Determine the [X, Y] coordinate at the center of the cell enclosing the given text.  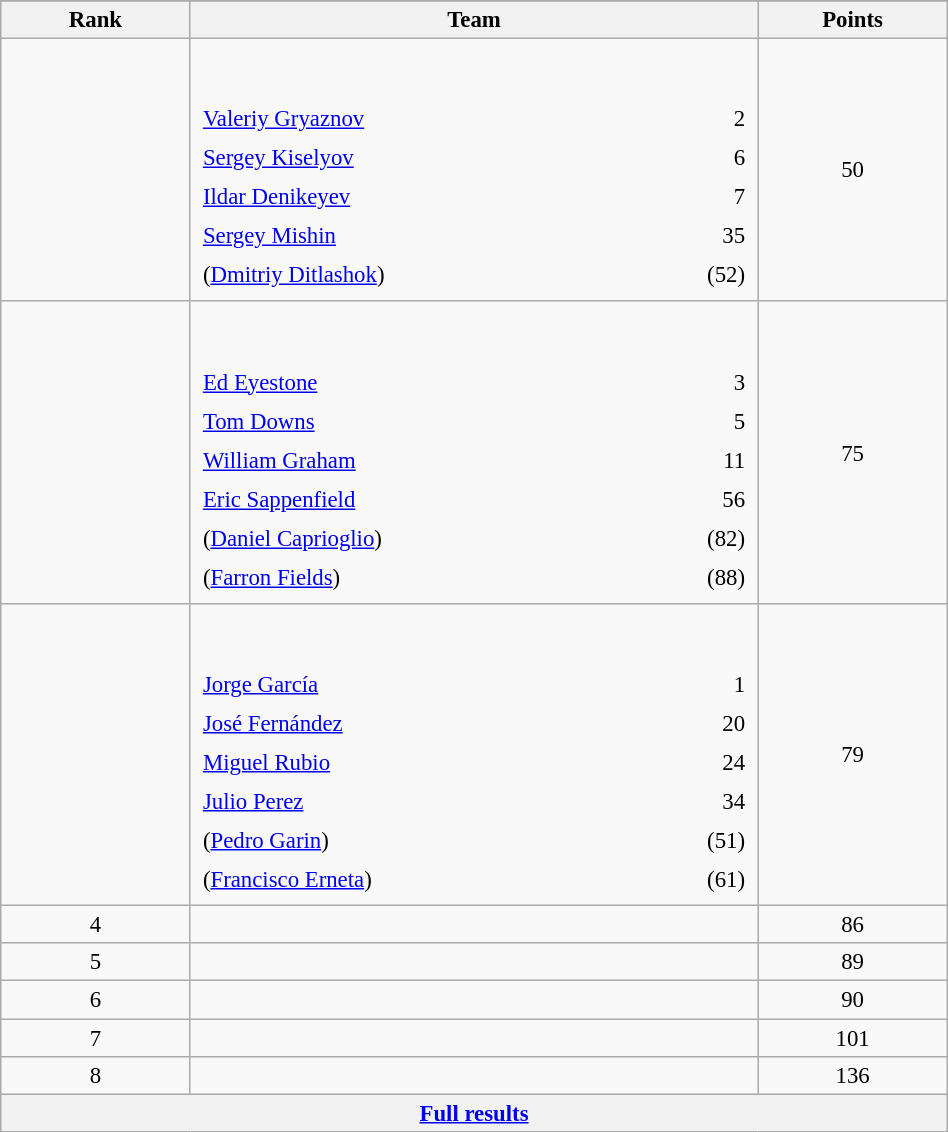
Sergey Kiselyov [418, 158]
Ed Eyestone 3 Tom Downs 5 William Graham 11 Eric Sappenfield 56 (Daniel Caprioglio) (82) (Farron Fields) (88) [474, 453]
(82) [695, 538]
86 [852, 925]
Miguel Rubio [415, 762]
Points [852, 20]
8 [96, 1075]
(52) [696, 275]
Valeriy Gryaznov 2 Sergey Kiselyov 6 Ildar Denikeyev 7 Sergey Mishin 35 (Dmitriy Ditlashok) (52) [474, 170]
Tom Downs [418, 421]
1 [692, 684]
11 [695, 460]
Sergey Mishin [418, 236]
4 [96, 925]
34 [692, 801]
35 [696, 236]
79 [852, 755]
(Farron Fields) [418, 577]
2 [696, 119]
56 [695, 499]
3 [695, 382]
Full results [474, 1113]
Julio Perez [415, 801]
(Francisco Erneta) [415, 880]
(51) [692, 840]
Eric Sappenfield [418, 499]
William Graham [418, 460]
Jorge García [415, 684]
Jorge García 1 José Fernández 20 Miguel Rubio 24 Julio Perez 34 (Pedro Garin) (51) (Francisco Erneta) (61) [474, 755]
Ed Eyestone [418, 382]
Rank [96, 20]
75 [852, 453]
(61) [692, 880]
89 [852, 963]
Valeriy Gryaznov [418, 119]
101 [852, 1038]
24 [692, 762]
(Pedro Garin) [415, 840]
José Fernández [415, 723]
90 [852, 1000]
20 [692, 723]
136 [852, 1075]
Team [474, 20]
50 [852, 170]
(Dmitriy Ditlashok) [418, 275]
(88) [695, 577]
(Daniel Caprioglio) [418, 538]
Ildar Denikeyev [418, 197]
